Capture the cell that displays the provided text and extract its [x, y] central coordinate. 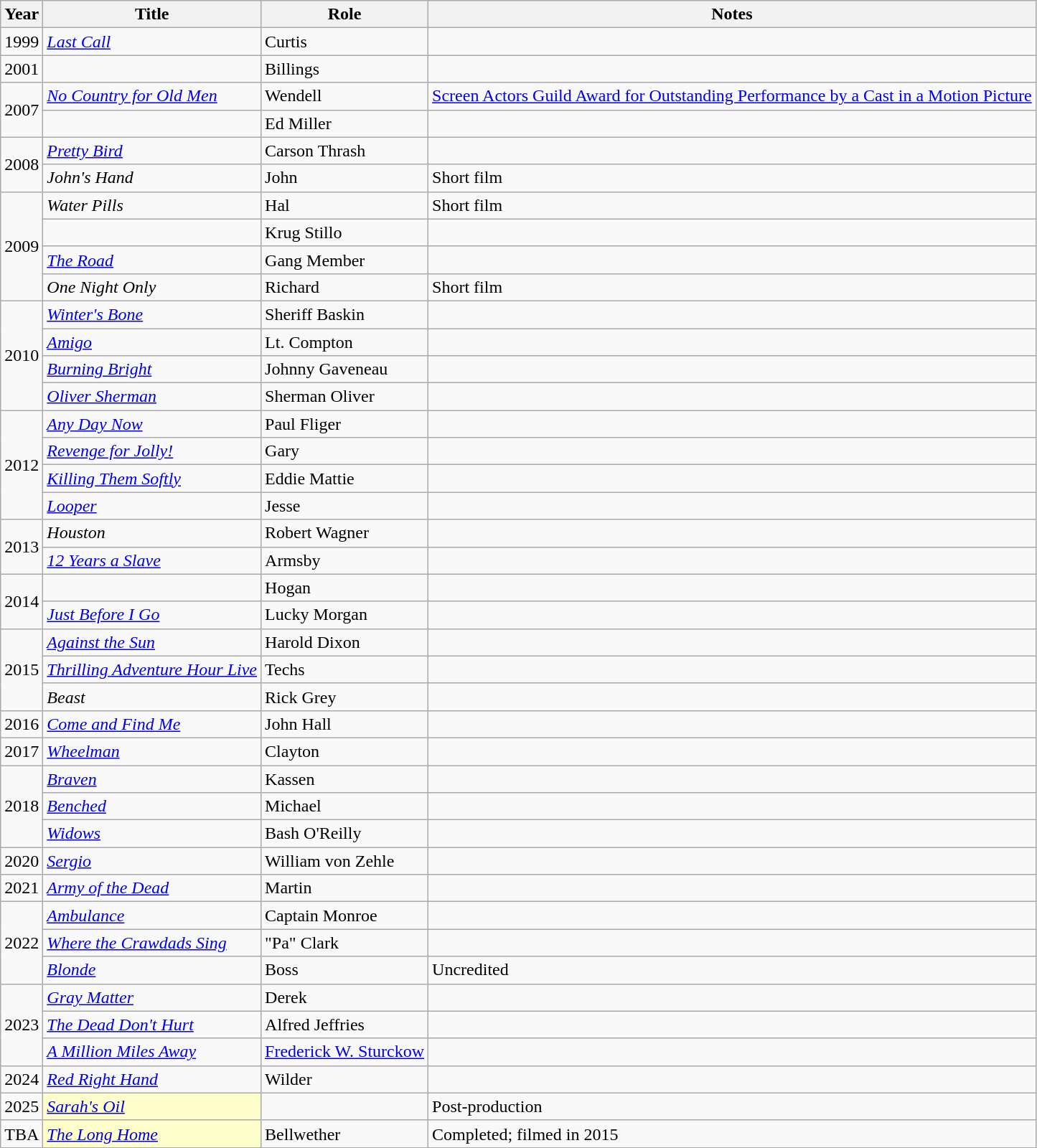
Houston [152, 533]
Michael [344, 806]
Harold Dixon [344, 642]
Pretty Bird [152, 151]
John Hall [344, 724]
The Road [152, 260]
2022 [22, 943]
Winter's Bone [152, 314]
Curtis [344, 42]
Clayton [344, 751]
Burning Bright [152, 370]
Martin [344, 888]
Amigo [152, 342]
2024 [22, 1079]
Against the Sun [152, 642]
The Long Home [152, 1134]
Braven [152, 778]
Looper [152, 506]
Gary [344, 451]
Just Before I Go [152, 615]
Techs [344, 669]
Bash O'Reilly [344, 834]
John [344, 178]
Where the Crawdads Sing [152, 943]
Completed; filmed in 2015 [732, 1134]
2015 [22, 669]
Notes [732, 14]
The Dead Don't Hurt [152, 1025]
A Million Miles Away [152, 1052]
Frederick W. Sturckow [344, 1052]
Robert Wagner [344, 533]
Red Right Hand [152, 1079]
Boss [344, 970]
2008 [22, 164]
Title [152, 14]
Wheelman [152, 751]
2020 [22, 861]
2014 [22, 601]
Come and Find Me [152, 724]
Sheriff Baskin [344, 314]
Thrilling Adventure Hour Live [152, 669]
Water Pills [152, 205]
2001 [22, 69]
TBA [22, 1134]
12 Years a Slave [152, 560]
Captain Monroe [344, 916]
Army of the Dead [152, 888]
Billings [344, 69]
2025 [22, 1106]
William von Zehle [344, 861]
John's Hand [152, 178]
Oliver Sherman [152, 397]
Bellwether [344, 1134]
Blonde [152, 970]
2009 [22, 246]
Hogan [344, 588]
1999 [22, 42]
Sergio [152, 861]
Ed Miller [344, 123]
Derek [344, 997]
Widows [152, 834]
Post-production [732, 1106]
Role [344, 14]
Alfred Jeffries [344, 1025]
No Country for Old Men [152, 96]
Kassen [344, 778]
Killing Them Softly [152, 479]
2013 [22, 547]
Year [22, 14]
2007 [22, 110]
Wilder [344, 1079]
Richard [344, 287]
Gang Member [344, 260]
2023 [22, 1025]
"Pa" Clark [344, 943]
One Night Only [152, 287]
Last Call [152, 42]
Eddie Mattie [344, 479]
Hal [344, 205]
Krug Stillo [344, 232]
Beast [152, 697]
Lt. Compton [344, 342]
Any Day Now [152, 424]
Paul Fliger [344, 424]
2021 [22, 888]
Uncredited [732, 970]
2017 [22, 751]
2010 [22, 355]
Carson Thrash [344, 151]
Revenge for Jolly! [152, 451]
Wendell [344, 96]
Armsby [344, 560]
Jesse [344, 506]
2012 [22, 465]
2016 [22, 724]
Lucky Morgan [344, 615]
Rick Grey [344, 697]
Johnny Gaveneau [344, 370]
Ambulance [152, 916]
Gray Matter [152, 997]
Sarah's Oil [152, 1106]
Benched [152, 806]
Sherman Oliver [344, 397]
Screen Actors Guild Award for Outstanding Performance by a Cast in a Motion Picture [732, 96]
2018 [22, 806]
